Return the (x, y) coordinate for the center point of the cell that contains the specified text.  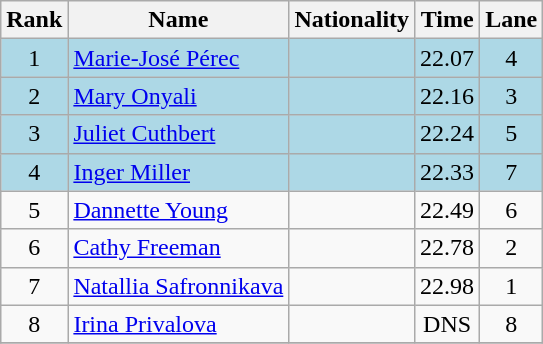
Mary Onyali (178, 96)
22.98 (448, 286)
Inger Miller (178, 172)
DNS (448, 324)
Nationality (352, 20)
Rank (34, 20)
22.24 (448, 134)
Name (178, 20)
Time (448, 20)
22.49 (448, 210)
22.33 (448, 172)
Dannette Young (178, 210)
22.78 (448, 248)
Juliet Cuthbert (178, 134)
22.07 (448, 58)
Irina Privalova (178, 324)
Lane (512, 20)
Cathy Freeman (178, 248)
Natallia Safronnikava (178, 286)
22.16 (448, 96)
Marie-José Pérec (178, 58)
